Search for the cell housing the specified text and yield its (X, Y) center coordinate. 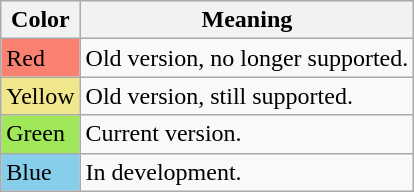
Color (40, 20)
Yellow (40, 96)
Current version. (247, 134)
Blue (40, 172)
Green (40, 134)
Old version, still supported. (247, 96)
Old version, no longer supported. (247, 58)
Red (40, 58)
Meaning (247, 20)
In development. (247, 172)
